Find where the given text appears and provide that cell's center as (x, y) coordinate. 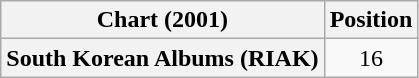
16 (371, 58)
South Korean Albums (RIAK) (162, 58)
Position (371, 20)
Chart (2001) (162, 20)
